Search for the cell housing the specified text and yield its [x, y] center coordinate. 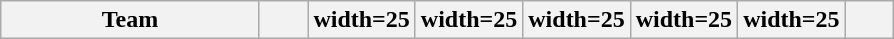
Team [130, 20]
